Scan for the cell matching the given text and deliver its (X, Y) coordinate at center. 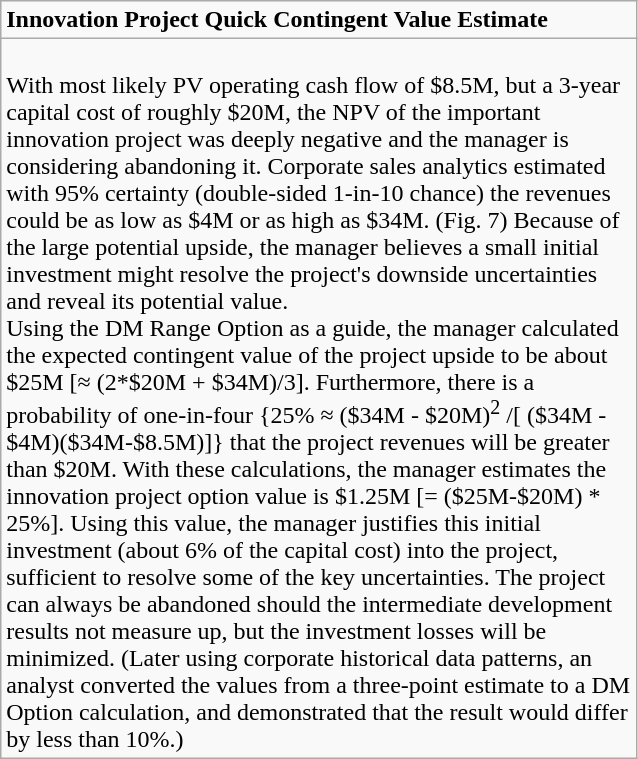
Innovation Project Quick Contingent Value Estimate (319, 20)
